Return [x, y] of the center of cell containing provided text 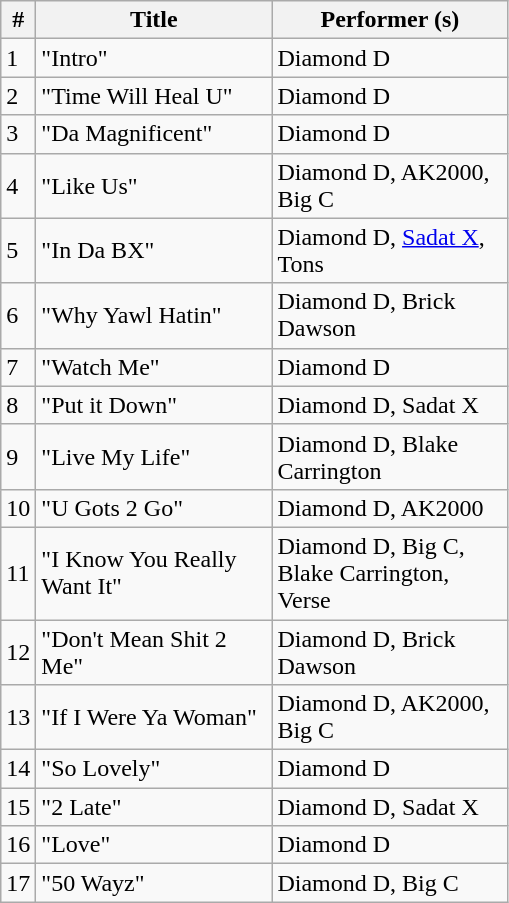
"50 Wayz" [154, 883]
16 [18, 845]
"Put it Down" [154, 405]
15 [18, 807]
"Like Us" [154, 186]
14 [18, 769]
Performer (s) [390, 20]
Diamond D, Sadat X, Tons [390, 250]
"So Lovely" [154, 769]
"I Know You Really Want It" [154, 573]
6 [18, 316]
"Why Yawl Hatin" [154, 316]
10 [18, 508]
12 [18, 652]
"Live My Life" [154, 456]
7 [18, 367]
13 [18, 718]
"In Da BX" [154, 250]
2 [18, 96]
Diamond D, Big C [390, 883]
"Intro" [154, 58]
"2 Late" [154, 807]
17 [18, 883]
Title [154, 20]
"Da Magnificent" [154, 134]
Diamond D, Blake Carrington [390, 456]
"Watch Me" [154, 367]
"If I Were Ya Woman" [154, 718]
Diamond D, AK2000 [390, 508]
"U Gots 2 Go" [154, 508]
5 [18, 250]
Diamond D, Big C, Blake Carrington, Verse [390, 573]
4 [18, 186]
3 [18, 134]
"Don't Mean Shit 2 Me" [154, 652]
"Love" [154, 845]
# [18, 20]
11 [18, 573]
9 [18, 456]
"Time Will Heal U" [154, 96]
1 [18, 58]
8 [18, 405]
